Detect which cell encompasses the target text, then output its (x, y) center coordinate. 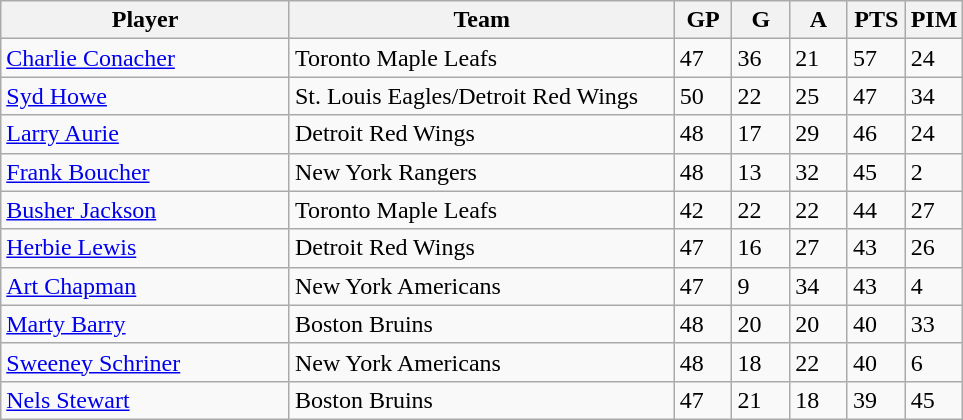
PIM (934, 20)
6 (934, 362)
50 (703, 96)
Nels Stewart (146, 400)
2 (934, 172)
A (819, 20)
13 (761, 172)
PTS (876, 20)
39 (876, 400)
Charlie Conacher (146, 58)
16 (761, 248)
36 (761, 58)
Herbie Lewis (146, 248)
Syd Howe (146, 96)
Player (146, 20)
32 (819, 172)
17 (761, 134)
Team (482, 20)
Marty Barry (146, 324)
9 (761, 286)
Sweeney Schriner (146, 362)
33 (934, 324)
Frank Boucher (146, 172)
42 (703, 210)
26 (934, 248)
44 (876, 210)
57 (876, 58)
Art Chapman (146, 286)
46 (876, 134)
25 (819, 96)
Busher Jackson (146, 210)
29 (819, 134)
New York Rangers (482, 172)
4 (934, 286)
G (761, 20)
GP (703, 20)
St. Louis Eagles/Detroit Red Wings (482, 96)
Larry Aurie (146, 134)
